For the text-containing cell, return its midpoint in (X, Y) coordinate format. 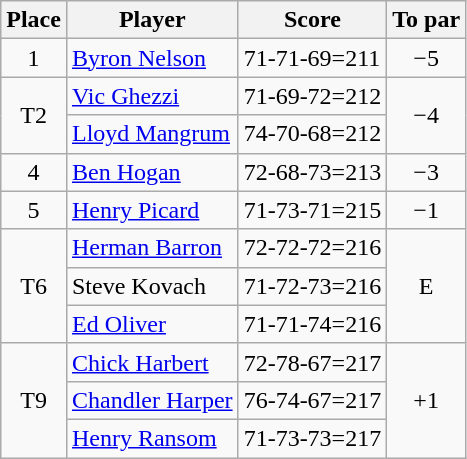
Henry Ransom (152, 438)
72-78-67=217 (312, 362)
−3 (426, 172)
Lloyd Mangrum (152, 134)
+1 (426, 400)
76-74-67=217 (312, 400)
−5 (426, 58)
72-68-73=213 (312, 172)
To par (426, 20)
1 (34, 58)
T2 (34, 115)
−4 (426, 115)
Chandler Harper (152, 400)
72-72-72=216 (312, 248)
Chick Harbert (152, 362)
71-73-73=217 (312, 438)
Place (34, 20)
Vic Ghezzi (152, 96)
5 (34, 210)
Steve Kovach (152, 286)
71-73-71=215 (312, 210)
Ed Oliver (152, 324)
71-71-74=216 (312, 324)
71-72-73=216 (312, 286)
Score (312, 20)
Byron Nelson (152, 58)
T6 (34, 286)
71-71-69=211 (312, 58)
Ben Hogan (152, 172)
−1 (426, 210)
Herman Barron (152, 248)
74-70-68=212 (312, 134)
Henry Picard (152, 210)
Player (152, 20)
4 (34, 172)
71-69-72=212 (312, 96)
T9 (34, 400)
E (426, 286)
